Provide the [X, Y] coordinate of the cell's center where the given text is located.  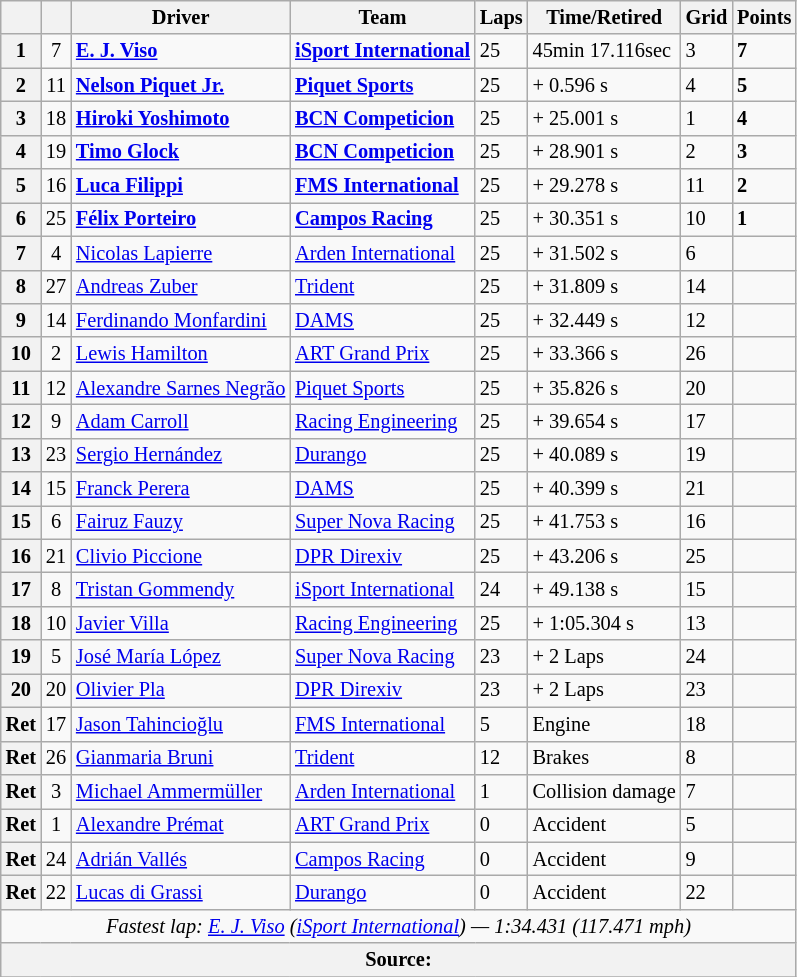
Points [764, 17]
+ 31.809 s [604, 287]
+ 31.502 s [604, 253]
Fairuz Fauzy [180, 522]
Collision damage [604, 791]
Franck Perera [180, 489]
Timo Glock [180, 152]
Alexandre Prémat [180, 825]
E. J. Viso [180, 51]
+ 33.366 s [604, 354]
Andreas Zuber [180, 287]
+ 41.753 s [604, 522]
+ 39.654 s [604, 421]
Lucas di Grassi [180, 892]
27 [56, 287]
Team [382, 17]
+ 32.449 s [604, 320]
Javier Villa [180, 623]
Engine [604, 724]
Michael Ammermüller [180, 791]
45min 17.116sec [604, 51]
Ferdinando Monfardini [180, 320]
+ 25.001 s [604, 118]
Time/Retired [604, 17]
+ 30.351 s [604, 219]
Fastest lap: E. J. Viso (iSport International) — 1:34.431 (117.471 mph) [398, 926]
Félix Porteiro [180, 219]
Driver [180, 17]
Tristan Gommendy [180, 589]
+ 29.278 s [604, 186]
+ 35.826 s [604, 388]
Grid [707, 17]
+ 49.138 s [604, 589]
+ 43.206 s [604, 556]
+ 40.089 s [604, 455]
José María López [180, 657]
Jason Tahincioğlu [180, 724]
Adrián Vallés [180, 859]
Luca Filippi [180, 186]
+ 40.399 s [604, 489]
Sergio Hernández [180, 455]
Nicolas Lapierre [180, 253]
Brakes [604, 758]
+ 1:05.304 s [604, 623]
Hiroki Yoshimoto [180, 118]
Source: [398, 960]
Laps [502, 17]
+ 0.596 s [604, 85]
+ 28.901 s [604, 152]
Adam Carroll [180, 421]
Olivier Pla [180, 690]
Nelson Piquet Jr. [180, 85]
Clivio Piccione [180, 556]
Lewis Hamilton [180, 354]
Alexandre Sarnes Negrão [180, 388]
Gianmaria Bruni [180, 758]
